Pinpoint the cell where the given text exists, returning its [X, Y] midpoint coordinate. 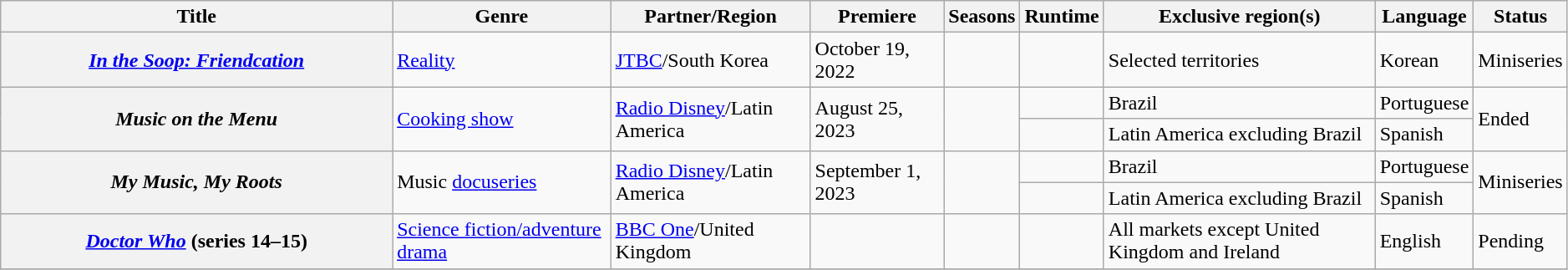
Partner/Region [710, 17]
Seasons [982, 17]
Cooking show [502, 119]
My Music, My Roots [197, 182]
Title [197, 17]
English [1424, 241]
Language [1424, 17]
Korean [1424, 60]
Selected territories [1240, 60]
September 1, 2023 [877, 182]
Reality [502, 60]
JTBC/South Korea [710, 60]
Exclusive region(s) [1240, 17]
Music on the Menu [197, 119]
All markets except United Kingdom and Ireland [1240, 241]
Ended [1520, 119]
Science fiction/adventure drama [502, 241]
Music docuseries [502, 182]
Runtime [1062, 17]
August 25, 2023 [877, 119]
Doctor Who (series 14–15) [197, 241]
October 19, 2022 [877, 60]
In the Soop: Friendcation [197, 60]
Status [1520, 17]
BBC One/United Kingdom [710, 241]
Genre [502, 17]
Pending [1520, 241]
Premiere [877, 17]
